Output the (x, y) coordinate of the center of the cell containing the given text.  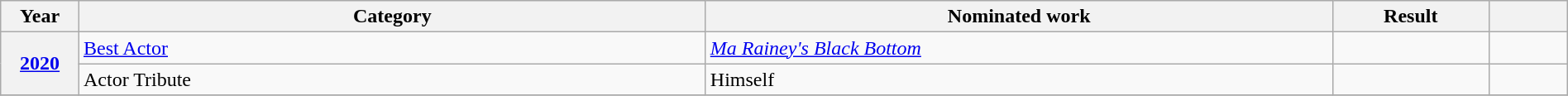
Year (40, 17)
Ma Rainey's Black Bottom (1019, 48)
Category (392, 17)
2020 (40, 64)
Himself (1019, 79)
Nominated work (1019, 17)
Best Actor (392, 48)
Actor Tribute (392, 79)
Result (1411, 17)
